Return (x, y) of the center of cell containing provided text 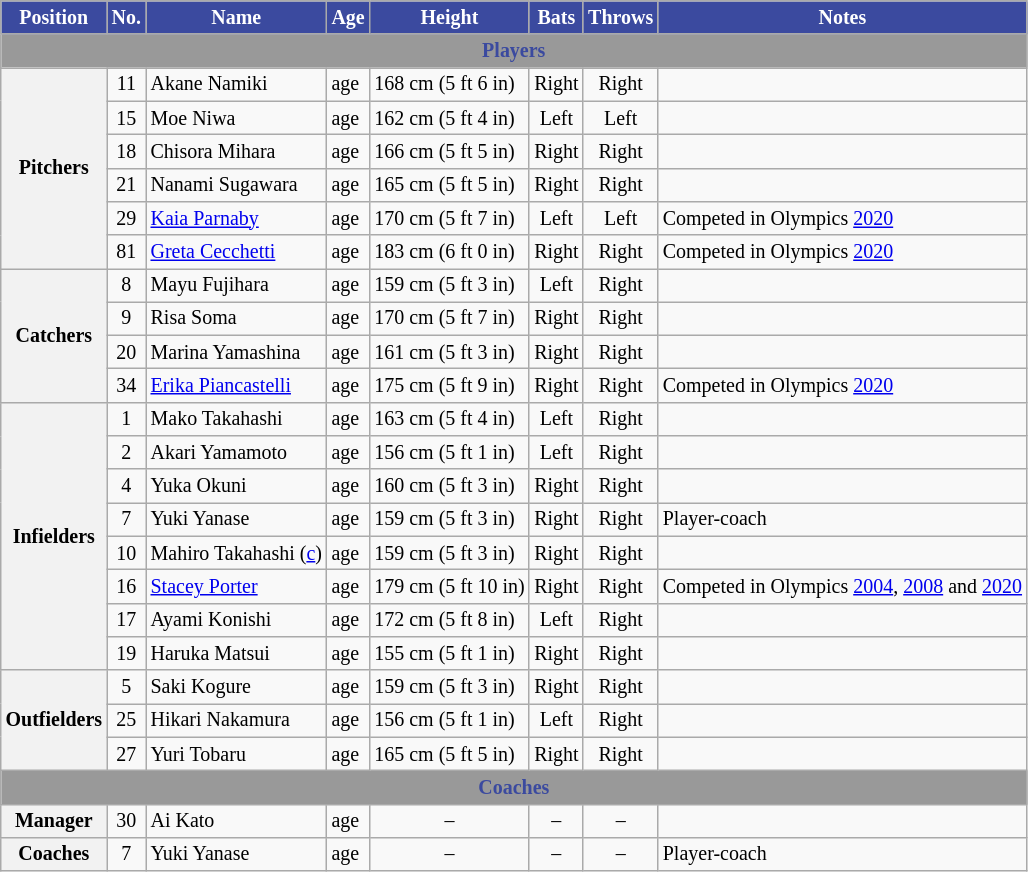
Bats (556, 18)
No. (126, 18)
4 (126, 486)
183 cm (6 ft 0 in) (449, 252)
Competed in Olympics 2004, 2008 and 2020 (842, 586)
5 (126, 686)
Haruka Matsui (236, 654)
Saki Kogure (236, 686)
Stacey Porter (236, 586)
Kaia Parnaby (236, 218)
16 (126, 586)
163 cm (5 ft 4 in) (449, 420)
Name (236, 18)
19 (126, 654)
179 cm (5 ft 10 in) (449, 586)
Risa Soma (236, 318)
Ayami Konishi (236, 620)
Mahiro Takahashi (c) (236, 554)
Erika Piancastelli (236, 386)
Outfielders (54, 720)
175 cm (5 ft 9 in) (449, 386)
Height (449, 18)
Akane Namiki (236, 84)
18 (126, 152)
Manager (54, 820)
81 (126, 252)
Akari Yamamoto (236, 452)
Mako Takahashi (236, 420)
Notes (842, 18)
2 (126, 452)
25 (126, 720)
155 cm (5 ft 1 in) (449, 654)
Yuka Okuni (236, 486)
29 (126, 218)
1 (126, 420)
Chisora Mihara (236, 152)
Greta Cecchetti (236, 252)
Infielders (54, 537)
Age (348, 18)
Throws (620, 18)
10 (126, 554)
Players (514, 52)
11 (126, 84)
34 (126, 386)
162 cm (5 ft 4 in) (449, 118)
Mayu Fujihara (236, 286)
Nanami Sugawara (236, 184)
27 (126, 754)
Position (54, 18)
172 cm (5 ft 8 in) (449, 620)
Hikari Nakamura (236, 720)
30 (126, 820)
21 (126, 184)
20 (126, 352)
15 (126, 118)
8 (126, 286)
166 cm (5 ft 5 in) (449, 152)
Yuri Tobaru (236, 754)
161 cm (5 ft 3 in) (449, 352)
17 (126, 620)
160 cm (5 ft 3 in) (449, 486)
Ai Kato (236, 820)
9 (126, 318)
Catchers (54, 336)
Marina Yamashina (236, 352)
Pitchers (54, 168)
Moe Niwa (236, 118)
168 cm (5 ft 6 in) (449, 84)
